Provide the [x, y] coordinate of the cell's center where the given text is located.  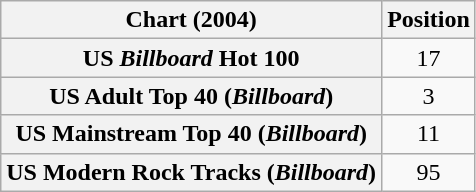
17 [429, 58]
US Billboard Hot 100 [192, 58]
US Modern Rock Tracks (Billboard) [192, 172]
US Mainstream Top 40 (Billboard) [192, 134]
3 [429, 96]
US Adult Top 40 (Billboard) [192, 96]
11 [429, 134]
Position [429, 20]
95 [429, 172]
Chart (2004) [192, 20]
